Capture the cell that displays the provided text and extract its (X, Y) central coordinate. 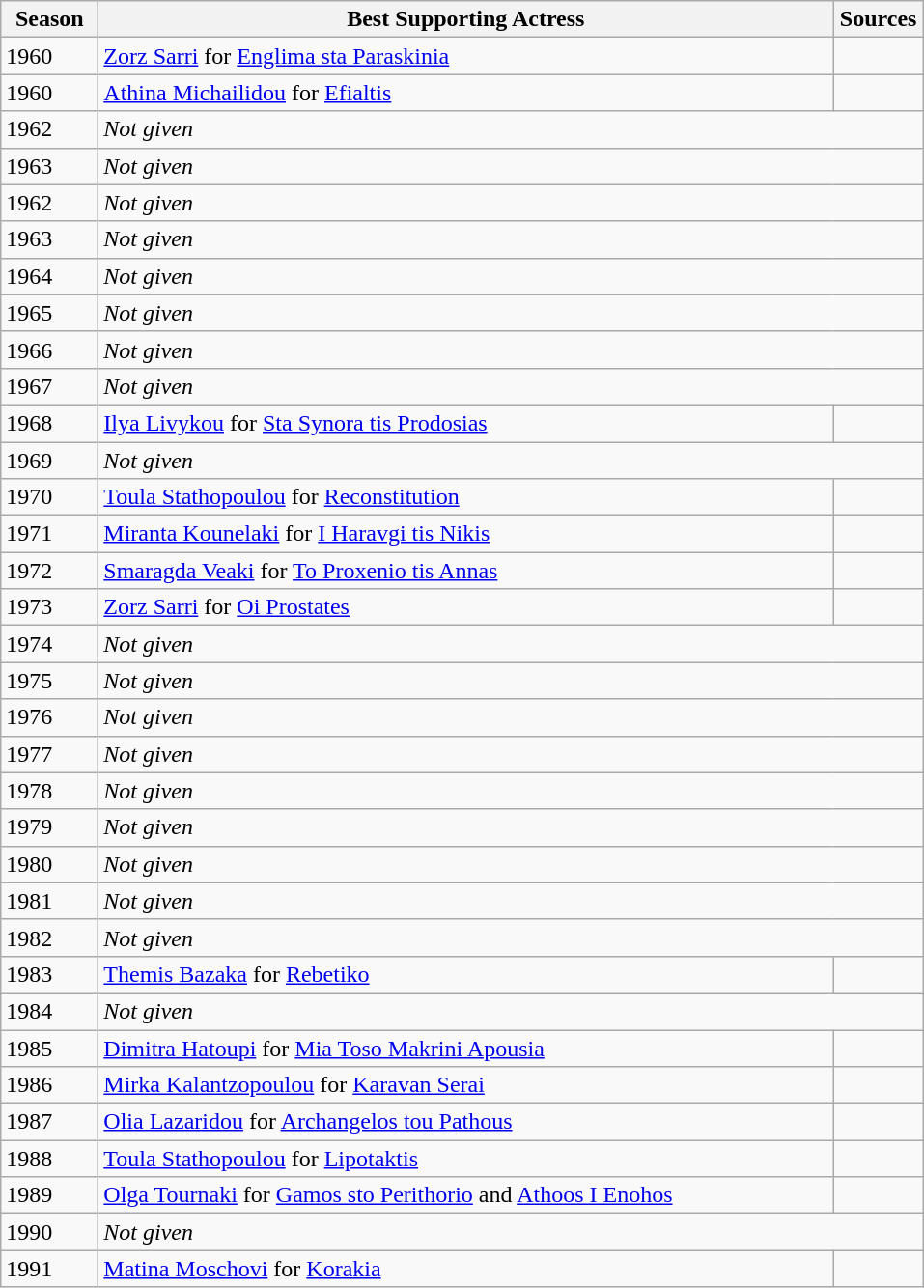
1970 (50, 497)
1967 (50, 386)
Ilya Livykou for Sta Synora tis Prodosias (465, 423)
Athina Michailidou for Efialtis (465, 93)
1964 (50, 276)
1977 (50, 754)
1966 (50, 350)
1969 (50, 461)
Zorz Sarri for Oi Prostates (465, 607)
Olia Lazaridou for Archangelos tou Pathous (465, 1122)
1979 (50, 827)
1984 (50, 1011)
1981 (50, 901)
1990 (50, 1232)
Smaragda Veaki for To Proxenio tis Annas (465, 571)
Best Supporting Actress (465, 19)
1980 (50, 864)
1971 (50, 534)
Olga Tournaki for Gamos sto Perithorio and Athoos I Enohos (465, 1195)
Toula Stathopoulou for Reconstitution (465, 497)
1965 (50, 313)
1986 (50, 1085)
Themis Bazaka for Rebetiko (465, 974)
1982 (50, 938)
Toula Stathopoulou for Lipotaktis (465, 1159)
Miranta Kounelaki for I Haravgi tis Nikis (465, 534)
1978 (50, 791)
Dimitra Hatoupi for Mia Toso Makrini Apousia (465, 1048)
1988 (50, 1159)
Season (50, 19)
1985 (50, 1048)
1974 (50, 644)
Mirka Kalantzopoulou for Karavan Serai (465, 1085)
1987 (50, 1122)
1968 (50, 423)
1973 (50, 607)
1972 (50, 571)
1989 (50, 1195)
Matina Moschovi for Korakia (465, 1269)
1991 (50, 1269)
1976 (50, 717)
1983 (50, 974)
1975 (50, 681)
Zorz Sarri for Englima sta Paraskinia (465, 56)
Sources (879, 19)
